For the text-containing cell, return its midpoint in (x, y) coordinate format. 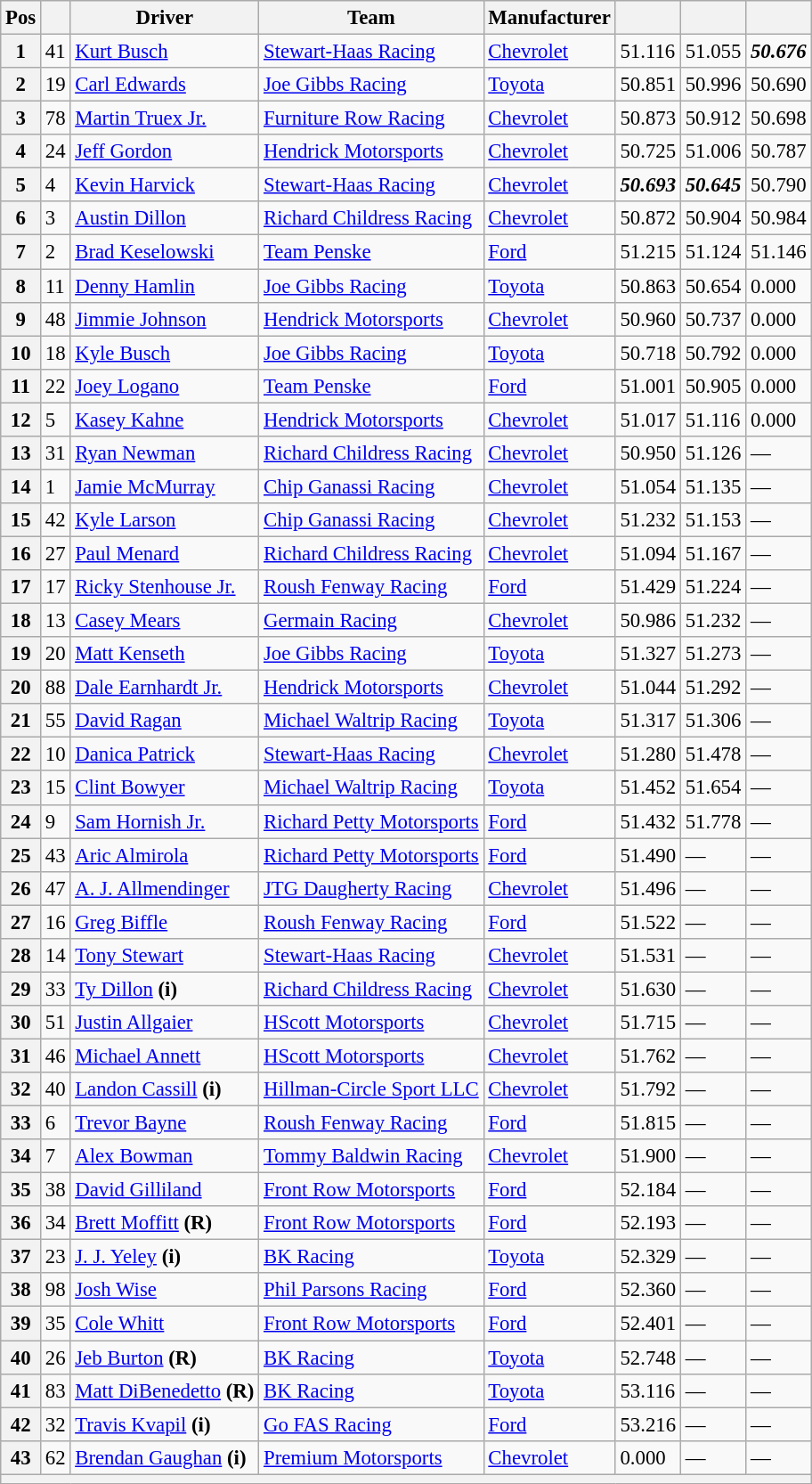
51.146 (778, 252)
28 (21, 956)
Driver (165, 18)
Kevin Harvick (165, 185)
52.748 (648, 1358)
50.725 (648, 151)
50.872 (648, 218)
Kasey Kahne (165, 420)
52.329 (648, 1257)
98 (55, 1291)
David Ragan (165, 721)
Brad Keselowski (165, 252)
50.693 (648, 185)
51.778 (712, 821)
J. J. Yeley (i) (165, 1257)
51.317 (648, 721)
52.184 (648, 1190)
Jamie McMurray (165, 486)
21 (21, 721)
51.715 (648, 1023)
Jeff Gordon (165, 151)
51.327 (648, 654)
47 (55, 888)
Danica Patrick (165, 754)
A. J. Allmendinger (165, 888)
50.986 (648, 621)
62 (55, 1457)
51.124 (712, 252)
Michael Annett (165, 1056)
Ricky Stenhouse Jr. (165, 587)
Tony Stewart (165, 956)
51.900 (648, 1156)
51.153 (712, 520)
51 (55, 1023)
51.522 (648, 922)
Matt DiBenedetto (R) (165, 1390)
Aric Almirola (165, 855)
50.792 (712, 353)
Carl Edwards (165, 85)
50.851 (648, 85)
51.280 (648, 754)
Jeb Burton (R) (165, 1358)
50.645 (712, 185)
50.873 (648, 118)
Denny Hamlin (165, 286)
Travis Kvapil (i) (165, 1424)
51.432 (648, 821)
50.984 (778, 218)
51.490 (648, 855)
37 (21, 1257)
Cole Whitt (165, 1324)
50.718 (648, 353)
50.676 (778, 52)
51.006 (712, 151)
Kyle Busch (165, 353)
Furniture Row Racing (371, 118)
25 (21, 855)
Ty Dillon (i) (165, 989)
Trevor Bayne (165, 1123)
51.654 (712, 788)
51.792 (648, 1089)
52.360 (648, 1291)
51.054 (648, 486)
51.017 (648, 420)
51.044 (648, 688)
51.001 (648, 386)
30 (21, 1023)
Go FAS Racing (371, 1424)
Phil Parsons Racing (371, 1291)
51.630 (648, 989)
Ryan Newman (165, 453)
Germain Racing (371, 621)
51.273 (712, 654)
50.790 (778, 185)
46 (55, 1056)
David Gilliland (165, 1190)
29 (21, 989)
51.531 (648, 956)
51.094 (648, 553)
51.452 (648, 788)
Greg Biffle (165, 922)
Landon Cassill (i) (165, 1089)
Tommy Baldwin Racing (371, 1156)
50.904 (712, 218)
48 (55, 319)
51.762 (648, 1056)
Pos (21, 18)
50.996 (712, 85)
53.216 (648, 1424)
51.429 (648, 587)
Brett Moffitt (R) (165, 1223)
51.306 (712, 721)
Premium Motorsports (371, 1457)
Kurt Busch (165, 52)
50.654 (712, 286)
12 (21, 420)
Austin Dillon (165, 218)
Josh Wise (165, 1291)
51.135 (712, 486)
Sam Hornish Jr. (165, 821)
51.215 (648, 252)
Justin Allgaier (165, 1023)
51.815 (648, 1123)
Dale Earnhardt Jr. (165, 688)
51.055 (712, 52)
Clint Bowyer (165, 788)
78 (55, 118)
50.698 (778, 118)
Team (371, 18)
Manufacturer (549, 18)
50.690 (778, 85)
8 (21, 286)
Matt Kenseth (165, 654)
51.496 (648, 888)
Casey Mears (165, 621)
Hillman-Circle Sport LLC (371, 1089)
51.478 (712, 754)
Jimmie Johnson (165, 319)
50.905 (712, 386)
39 (21, 1324)
83 (55, 1390)
88 (55, 688)
52.193 (648, 1223)
Martin Truex Jr. (165, 118)
50.960 (648, 319)
50.950 (648, 453)
Joey Logano (165, 386)
36 (21, 1223)
53.116 (648, 1390)
50.912 (712, 118)
Alex Bowman (165, 1156)
JTG Daugherty Racing (371, 888)
52.401 (648, 1324)
Paul Menard (165, 553)
50.787 (778, 151)
51.224 (712, 587)
Brendan Gaughan (i) (165, 1457)
51.167 (712, 553)
50.863 (648, 286)
55 (55, 721)
50.737 (712, 319)
51.126 (712, 453)
Kyle Larson (165, 520)
51.292 (712, 688)
